From the cell containing the given text, extract its center point as [X, Y] coordinate. 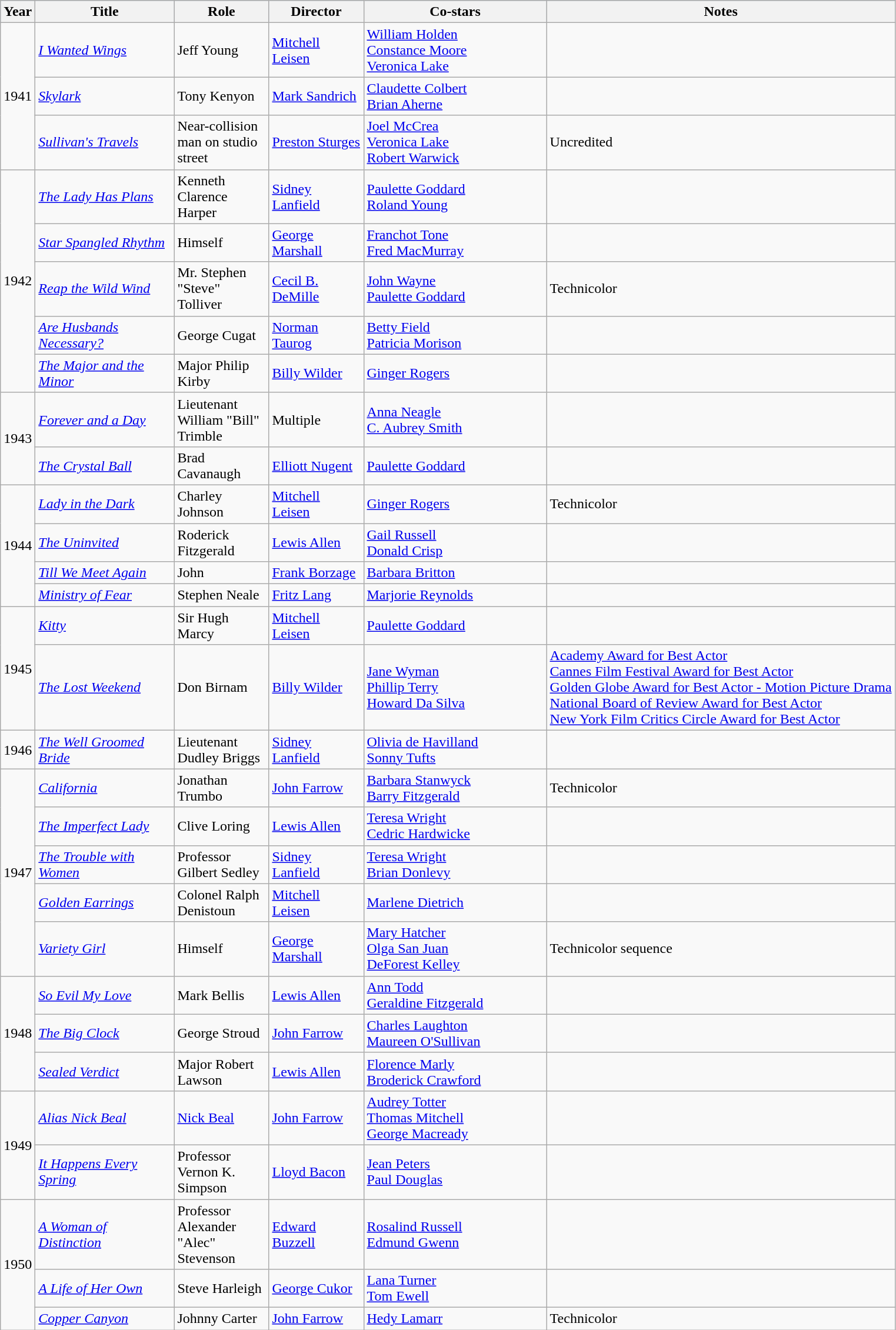
Clive Loring [221, 826]
George Stroud [221, 1033]
John WaynePaulette Goddard [455, 289]
Mary HatcherOlga San JuanDeForest Kelley [455, 949]
Gail RussellDonald Crisp [455, 542]
Brad Cavanaugh [221, 466]
Kenneth Clarence Harper [221, 196]
Claudette ColbertBrian Aherne [455, 96]
Sir Hugh Marcy [221, 626]
Golden Earrings [105, 902]
1949 [18, 1145]
1946 [18, 749]
Teresa WrightBrian Donlevy [455, 865]
1945 [18, 668]
California [105, 788]
The Major and the Minor [105, 373]
Jonathan Trumbo [221, 788]
Edward Buzzell [317, 1234]
Professor Vernon K. Simpson [221, 1172]
Tony Kenyon [221, 96]
So Evil My Love [105, 995]
Charles LaughtonMaureen O'Sullivan [455, 1033]
1950 [18, 1264]
Co-stars [455, 12]
Don Birnam [221, 688]
Frank Borzage [317, 573]
Teresa WrightCedric Hardwicke [455, 826]
Lieutenant Dudley Briggs [221, 749]
Technicolor sequence [721, 949]
Betty FieldPatricia Morison [455, 335]
Mark Bellis [221, 995]
George Cugat [221, 335]
Alias Nick Beal [105, 1118]
Till We Meet Again [105, 573]
Major Philip Kirby [221, 373]
Charley Johnson [221, 504]
Major Robert Lawson [221, 1072]
Lady in the Dark [105, 504]
Florence MarlyBroderick Crawford [455, 1072]
A Life of Her Own [105, 1288]
Colonel Ralph Denistoun [221, 902]
Sealed Verdict [105, 1072]
Elliott Nugent [317, 466]
Roderick Fitzgerald [221, 542]
The Well Groomed Bride [105, 749]
Franchot ToneFred MacMurray [455, 242]
Olivia de HavillandSonny Tufts [455, 749]
Sullivan's Travels [105, 142]
I Wanted Wings [105, 50]
The Lady Has Plans [105, 196]
Marlene Dietrich [455, 902]
A Woman of Distinction [105, 1234]
Title [105, 12]
Johnny Carter [221, 1319]
The Big Clock [105, 1033]
The Uninvited [105, 542]
Nick Beal [221, 1118]
Preston Sturges [317, 142]
Notes [721, 12]
Lana TurnerTom Ewell [455, 1288]
William HoldenConstance MooreVeronica Lake [455, 50]
Mr. Stephen "Steve" Tolliver [221, 289]
Are Husbands Necessary? [105, 335]
Professor Alexander "Alec" Stevenson [221, 1234]
The Imperfect Lady [105, 826]
It Happens Every Spring [105, 1172]
The Trouble with Women [105, 865]
Norman Taurog [317, 335]
Steve Harleigh [221, 1288]
Variety Girl [105, 949]
Uncredited [721, 142]
Reap the Wild Wind [105, 289]
1948 [18, 1033]
Joel McCreaVeronica LakeRobert Warwick [455, 142]
Role [221, 12]
1941 [18, 96]
1943 [18, 439]
The Lost Weekend [105, 688]
Skylark [105, 96]
George Cukor [317, 1288]
Mark Sandrich [317, 96]
Anna NeagleC. Aubrey Smith [455, 419]
Fritz Lang [317, 595]
Stephen Neale [221, 595]
1944 [18, 545]
Barbara Britton [455, 573]
Barbara StanwyckBarry Fitzgerald [455, 788]
Ann ToddGeraldine Fitzgerald [455, 995]
Jeff Young [221, 50]
Multiple [317, 419]
Director [317, 12]
Jane WymanPhillip TerryHoward Da Silva [455, 688]
Lloyd Bacon [317, 1172]
Paulette GoddardRoland Young [455, 196]
Ministry of Fear [105, 595]
Lieutenant William "Bill" Trimble [221, 419]
John [221, 573]
Rosalind RussellEdmund Gwenn [455, 1234]
Near-collision man on studio street [221, 142]
1947 [18, 872]
Kitty [105, 626]
Marjorie Reynolds [455, 595]
The Crystal Ball [105, 466]
Jean PetersPaul Douglas [455, 1172]
Professor Gilbert Sedley [221, 865]
Cecil B. DeMille [317, 289]
Hedy Lamarr [455, 1319]
Audrey TotterThomas MitchellGeorge Macready [455, 1118]
Forever and a Day [105, 419]
Star Spangled Rhythm [105, 242]
1942 [18, 281]
Year [18, 12]
Copper Canyon [105, 1319]
